Detect which cell encompasses the target text, then output its (X, Y) center coordinate. 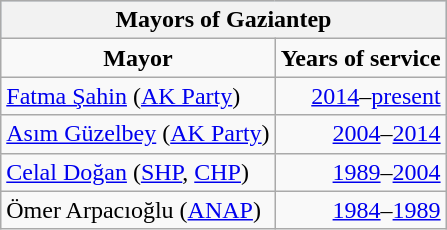
2014–present (360, 96)
2004–2014 (360, 134)
1989–2004 (360, 172)
Asım Güzelbey (AK Party) (138, 134)
Years of service (360, 58)
Mayor (138, 58)
1984–1989 (360, 210)
Celal Doğan (SHP, CHP) (138, 172)
Ömer Arpacıoğlu (ANAP) (138, 210)
Mayors of Gaziantep (224, 20)
Fatma Şahin (AK Party) (138, 96)
